Return [x, y] of the center of cell containing provided text 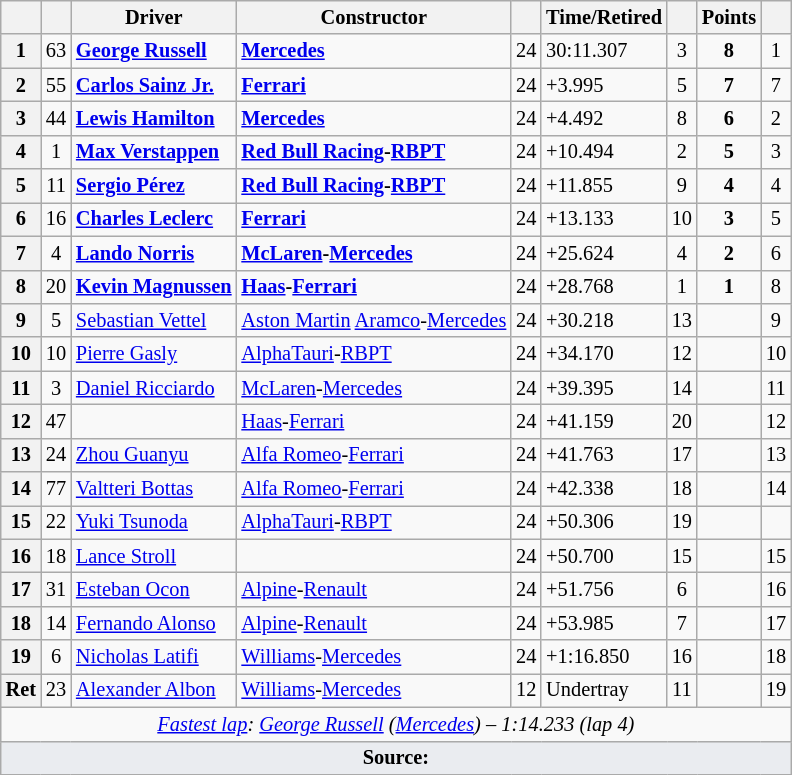
Daniel Ricciardo [154, 388]
George Russell [154, 51]
Driver [154, 17]
Yuki Tsunoda [154, 522]
Points [729, 17]
Sebastian Vettel [154, 320]
Zhou Guanyu [154, 455]
Nicholas Latifi [154, 657]
Ret [21, 690]
44 [56, 118]
Lewis Hamilton [154, 118]
+53.985 [604, 623]
Alexander Albon [154, 690]
Source: [396, 758]
+42.338 [604, 489]
Charles Leclerc [154, 219]
+10.494 [604, 152]
31 [56, 589]
Constructor [374, 17]
+25.624 [604, 253]
+11.855 [604, 186]
+41.763 [604, 455]
Fernando Alonso [154, 623]
Kevin Magnussen [154, 287]
23 [56, 690]
55 [56, 85]
Carlos Sainz Jr. [154, 85]
+4.492 [604, 118]
+50.700 [604, 556]
+3.995 [604, 85]
Esteban Ocon [154, 589]
Valtteri Bottas [154, 489]
+13.133 [604, 219]
30:11.307 [604, 51]
Time/Retired [604, 17]
+41.159 [604, 421]
+1:16.850 [604, 657]
Undertray [604, 690]
Sergio Pérez [154, 186]
63 [56, 51]
+51.756 [604, 589]
+30.218 [604, 320]
Pierre Gasly [154, 354]
+34.170 [604, 354]
Aston Martin Aramco-Mercedes [374, 320]
Fastest lap: George Russell (Mercedes) – 1:14.233 (lap 4) [396, 724]
22 [56, 522]
+50.306 [604, 522]
+39.395 [604, 388]
47 [56, 421]
+28.768 [604, 287]
Lance Stroll [154, 556]
Max Verstappen [154, 152]
Lando Norris [154, 253]
77 [56, 489]
